Return [X, Y] of the center of cell containing provided text 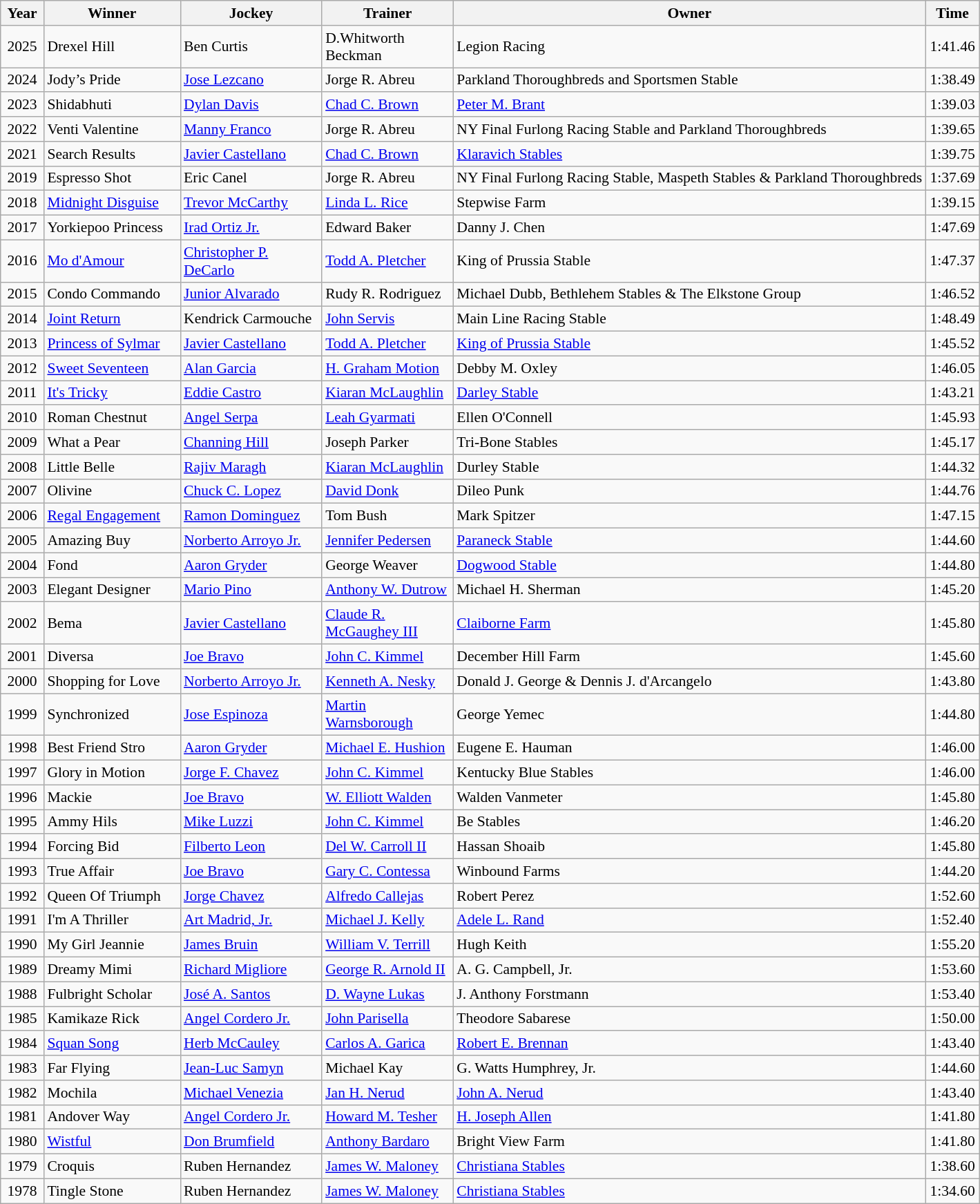
Kentucky Blue Stables [689, 773]
1:38.60 [952, 1167]
Drexel Hill [112, 47]
1:44.32 [952, 467]
December Hill Farm [689, 657]
1:47.69 [952, 228]
1:44.76 [952, 491]
Kamikaze Rick [112, 1019]
Fond [112, 565]
2007 [22, 491]
Martin Warnsborough [387, 714]
1:43.80 [952, 681]
2021 [22, 154]
1990 [22, 945]
George Weaver [387, 565]
1980 [22, 1142]
George R. Arnold II [387, 970]
1:46.05 [952, 368]
Mike Luzzi [251, 822]
Danny J. Chen [689, 228]
Joint Return [112, 319]
Dileo Punk [689, 491]
Be Stables [689, 822]
1997 [22, 773]
Christopher P. DeCarlo [251, 261]
Carlos A. Garica [387, 1044]
Princess of Sylmar [112, 344]
Dylan Davis [251, 105]
Trainer [387, 13]
2001 [22, 657]
2019 [22, 178]
Amazing Buy [112, 541]
James Bruin [251, 945]
1985 [22, 1019]
Claiborne Farm [689, 623]
Richard Migliore [251, 970]
Time [952, 13]
Espresso Shot [112, 178]
2022 [22, 129]
2025 [22, 47]
1991 [22, 920]
John Parisella [387, 1019]
1983 [22, 1068]
Eugene E. Hauman [689, 748]
I'm A Thriller [112, 920]
2000 [22, 681]
2015 [22, 294]
Yorkiepoo Princess [112, 228]
2014 [22, 319]
Jose Espinoza [251, 714]
Winner [112, 13]
José A. Santos [251, 994]
1978 [22, 1191]
1981 [22, 1117]
Bright View Farm [689, 1142]
Squan Song [112, 1044]
Regal Engagement [112, 516]
John Servis [387, 319]
1:39.75 [952, 154]
1:53.40 [952, 994]
NY Final Furlong Racing Stable, Maspeth Stables & Parkland Thoroughbreds [689, 178]
1996 [22, 797]
Anthony W. Dutrow [387, 590]
Shopping for Love [112, 681]
Ammy Hils [112, 822]
Ben Curtis [251, 47]
1:53.60 [952, 970]
Parkland Thoroughbreds and Sportsmen Stable [689, 80]
1:55.20 [952, 945]
Fulbright Scholar [112, 994]
Olivine [112, 491]
2018 [22, 203]
Michael J. Kelly [387, 920]
Rajiv Maragh [251, 467]
My Girl Jeannie [112, 945]
Far Flying [112, 1068]
Channing Hill [251, 442]
It's Tricky [112, 393]
Mo d'Amour [112, 261]
Forcing Bid [112, 847]
Paraneck Stable [689, 541]
Michael Kay [387, 1068]
1979 [22, 1167]
2013 [22, 344]
1:45.17 [952, 442]
True Affair [112, 871]
William V. Terrill [387, 945]
Chuck C. Lopez [251, 491]
Glory in Motion [112, 773]
Angel Serpa [251, 418]
Jose Lezcano [251, 80]
NY Final Furlong Racing Stable and Parkland Thoroughbreds [689, 129]
Claude R. McGaughey III [387, 623]
Midnight Disguise [112, 203]
Linda L. Rice [387, 203]
H. Joseph Allen [689, 1117]
1:45.93 [952, 418]
Donald J. George & Dennis J. d'Arcangelo [689, 681]
Hugh Keith [689, 945]
1:46.20 [952, 822]
1992 [22, 896]
Condo Commando [112, 294]
Walden Vanmeter [689, 797]
1:45.52 [952, 344]
1:46.52 [952, 294]
Mark Spitzer [689, 516]
Roman Chestnut [112, 418]
Croquis [112, 1167]
Main Line Racing Stable [689, 319]
1988 [22, 994]
1:52.60 [952, 896]
Tri-Bone Stables [689, 442]
Joseph Parker [387, 442]
Kendrick Carmouche [251, 319]
Shidabhuti [112, 105]
Winbound Farms [689, 871]
1:39.65 [952, 129]
Debby M. Oxley [689, 368]
Anthony Bardaro [387, 1142]
Peter M. Brant [689, 105]
Mackie [112, 797]
John A. Nerud [689, 1093]
2009 [22, 442]
Trevor McCarthy [251, 203]
Alfredo Callejas [387, 896]
1:52.40 [952, 920]
Sweet Seventeen [112, 368]
2023 [22, 105]
2016 [22, 261]
1:48.49 [952, 319]
Venti Valentine [112, 129]
Stepwise Farm [689, 203]
David Donk [387, 491]
Ellen O'Connell [689, 418]
Don Brumfield [251, 1142]
1998 [22, 748]
Ramon Dominguez [251, 516]
Owner [689, 13]
Michael Venezia [251, 1093]
1:39.03 [952, 105]
Herb McCauley [251, 1044]
Rudy R. Rodriguez [387, 294]
2002 [22, 623]
1993 [22, 871]
Wistful [112, 1142]
2010 [22, 418]
Michael E. Hushion [387, 748]
Art Madrid, Jr. [251, 920]
Jan H. Nerud [387, 1093]
1999 [22, 714]
1995 [22, 822]
Little Belle [112, 467]
1:39.15 [952, 203]
1:37.69 [952, 178]
Mario Pino [251, 590]
Jorge Chavez [251, 896]
Synchronized [112, 714]
1:50.00 [952, 1019]
Year [22, 13]
Leah Gyarmati [387, 418]
D. Wayne Lukas [387, 994]
Mochila [112, 1093]
W. Elliott Walden [387, 797]
2024 [22, 80]
Robert Perez [689, 896]
2011 [22, 393]
Gary C. Contessa [387, 871]
Alan Garcia [251, 368]
Dreamy Mimi [112, 970]
J. Anthony Forstmann [689, 994]
H. Graham Motion [387, 368]
1:44.20 [952, 871]
2003 [22, 590]
Junior Alvarado [251, 294]
Jorge F. Chavez [251, 773]
Edward Baker [387, 228]
Del W. Carroll II [387, 847]
Adele L. Rand [689, 920]
Durley Stable [689, 467]
2008 [22, 467]
2017 [22, 228]
2004 [22, 565]
Jody’s Pride [112, 80]
Tingle Stone [112, 1191]
Jennifer Pedersen [387, 541]
Jean-Luc Samyn [251, 1068]
Hassan Shoaib [689, 847]
A. G. Campbell, Jr. [689, 970]
Diversa [112, 657]
2006 [22, 516]
Michael Dubb, Bethlehem Stables & The Elkstone Group [689, 294]
1:47.37 [952, 261]
What a Pear [112, 442]
Irad Ortiz Jr. [251, 228]
2012 [22, 368]
Dogwood Stable [689, 565]
1989 [22, 970]
1:43.21 [952, 393]
Theodore Sabarese [689, 1019]
Legion Racing [689, 47]
Tom Bush [387, 516]
G. Watts Humphrey, Jr. [689, 1068]
Jockey [251, 13]
Klaravich Stables [689, 154]
1982 [22, 1093]
1:41.46 [952, 47]
1984 [22, 1044]
2005 [22, 541]
Eric Canel [251, 178]
Howard M. Tesher [387, 1117]
Bema [112, 623]
Darley Stable [689, 393]
1:45.60 [952, 657]
Kenneth A. Nesky [387, 681]
Andover Way [112, 1117]
Manny Franco [251, 129]
Filberto Leon [251, 847]
Michael H. Sherman [689, 590]
George Yemec [689, 714]
1:45.20 [952, 590]
Eddie Castro [251, 393]
1:47.15 [952, 516]
Best Friend Stro [112, 748]
Robert E. Brennan [689, 1044]
Queen Of Triumph [112, 896]
Elegant Designer [112, 590]
Search Results [112, 154]
1994 [22, 847]
D.Whitworth Beckman [387, 47]
1:34.60 [952, 1191]
1:38.49 [952, 80]
